Scan for the cell matching the given text and deliver its [X, Y] coordinate at center. 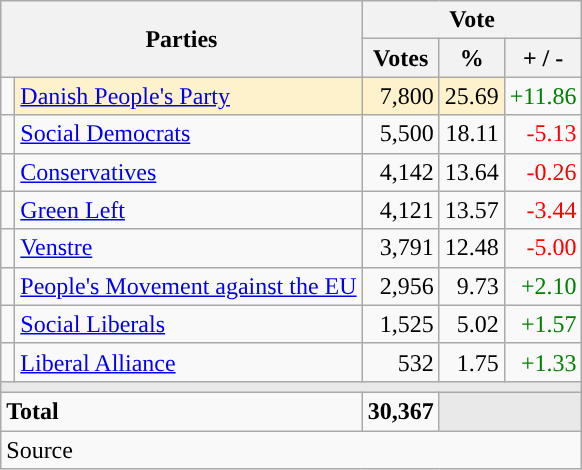
12.48 [472, 248]
25.69 [472, 96]
5.02 [472, 324]
Venstre [188, 248]
7,800 [400, 96]
532 [400, 362]
3,791 [400, 248]
-5.00 [543, 248]
-5.13 [543, 134]
Total [182, 411]
Danish People's Party [188, 96]
Social Democrats [188, 134]
Source [292, 449]
Parties [182, 39]
+ / - [543, 58]
30,367 [400, 411]
Conservatives [188, 172]
Votes [400, 58]
People's Movement against the EU [188, 286]
13.57 [472, 210]
Vote [472, 20]
13.64 [472, 172]
+11.86 [543, 96]
9.73 [472, 286]
+1.33 [543, 362]
% [472, 58]
1,525 [400, 324]
1.75 [472, 362]
Green Left [188, 210]
18.11 [472, 134]
-0.26 [543, 172]
4,121 [400, 210]
5,500 [400, 134]
4,142 [400, 172]
Liberal Alliance [188, 362]
+1.57 [543, 324]
+2.10 [543, 286]
Social Liberals [188, 324]
2,956 [400, 286]
-3.44 [543, 210]
